Capture the cell that displays the provided text and extract its [X, Y] central coordinate. 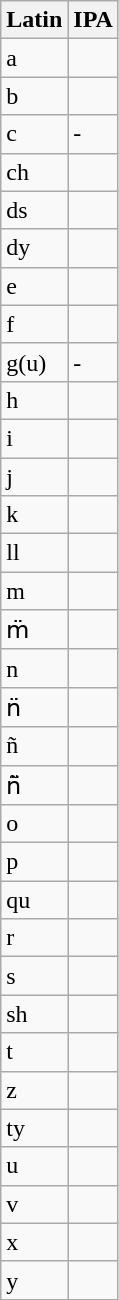
IPA [94, 20]
n [34, 668]
sh [34, 1014]
ll [34, 553]
ch [34, 172]
y [34, 1280]
ty [34, 1128]
p [34, 862]
g(u) [34, 362]
i [34, 438]
n̈ [34, 707]
x [34, 1242]
ñ̈ [34, 785]
a [34, 58]
c [34, 134]
qu [34, 900]
z [34, 1090]
e [34, 286]
h [34, 400]
r [34, 938]
u [34, 1166]
v [34, 1204]
dy [34, 248]
Latin [34, 20]
ds [34, 210]
m [34, 591]
f [34, 324]
k [34, 515]
b [34, 96]
ñ [34, 746]
o [34, 824]
t [34, 1052]
s [34, 976]
j [34, 477]
m̈ [34, 630]
